Locate the cell with the specified text and output its [X, Y] center coordinate. 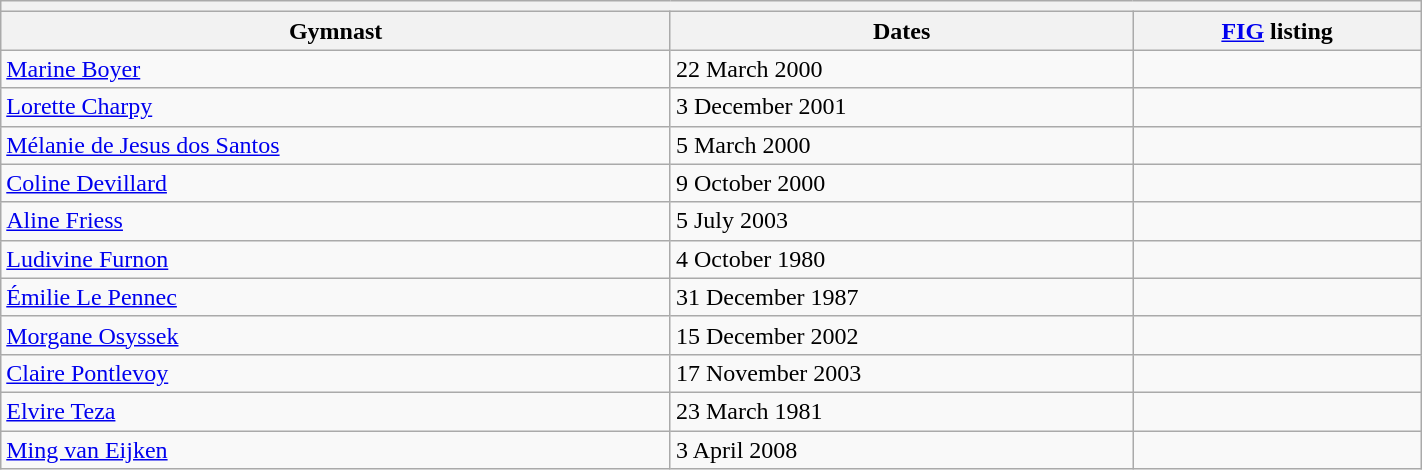
FIG listing [1277, 31]
Lorette Charpy [336, 107]
5 March 2000 [901, 145]
9 October 2000 [901, 183]
Claire Pontlevoy [336, 373]
4 October 1980 [901, 259]
3 April 2008 [901, 449]
3 December 2001 [901, 107]
Dates [901, 31]
17 November 2003 [901, 373]
22 March 2000 [901, 69]
Aline Friess [336, 221]
Marine Boyer [336, 69]
Coline Devillard [336, 183]
Ludivine Furnon [336, 259]
Morgane Osyssek [336, 335]
5 July 2003 [901, 221]
15 December 2002 [901, 335]
Émilie Le Pennec [336, 297]
Ming van Eijken [336, 449]
Mélanie de Jesus dos Santos [336, 145]
23 March 1981 [901, 411]
31 December 1987 [901, 297]
Gymnast [336, 31]
Elvire Teza [336, 411]
